Capture the cell that displays the provided text and extract its [X, Y] central coordinate. 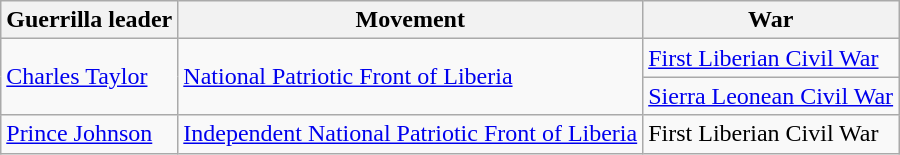
Independent National Patriotic Front of Liberia [410, 134]
Charles Taylor [90, 77]
Guerrilla leader [90, 20]
Movement [410, 20]
National Patriotic Front of Liberia [410, 77]
Sierra Leonean Civil War [771, 96]
War [771, 20]
Prince Johnson [90, 134]
